From the cell containing the given text, extract its center point as [X, Y] coordinate. 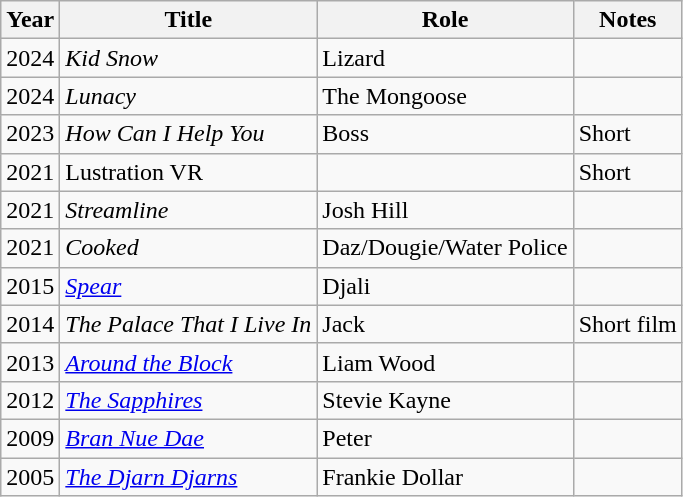
Boss [445, 134]
Kid Snow [188, 58]
Year [30, 20]
Stevie Kayne [445, 400]
Josh Hill [445, 210]
Djali [445, 286]
Daz/Dougie/Water Police [445, 248]
The Mongoose [445, 96]
Role [445, 20]
Short film [628, 324]
The Palace That I Live In [188, 324]
Lunacy [188, 96]
Lizard [445, 58]
Frankie Dollar [445, 477]
2023 [30, 134]
Lustration VR [188, 172]
Cooked [188, 248]
The Sapphires [188, 400]
Around the Block [188, 362]
2005 [30, 477]
2015 [30, 286]
Bran Nue Dae [188, 438]
2014 [30, 324]
How Can I Help You [188, 134]
Spear [188, 286]
Streamline [188, 210]
Title [188, 20]
2012 [30, 400]
2009 [30, 438]
Peter [445, 438]
Jack [445, 324]
Notes [628, 20]
2013 [30, 362]
The Djarn Djarns [188, 477]
Liam Wood [445, 362]
